Return (x, y) of the center of cell containing provided text 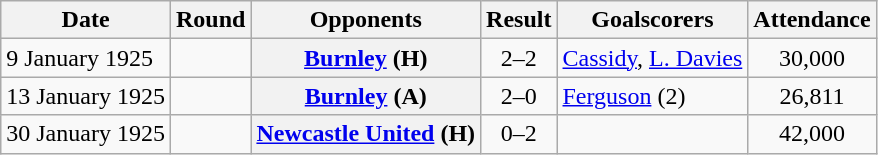
26,811 (812, 96)
Ferguson (2) (652, 96)
Date (86, 20)
13 January 1925 (86, 96)
Attendance (812, 20)
Newcastle United (H) (366, 134)
42,000 (812, 134)
9 January 1925 (86, 58)
30,000 (812, 58)
2–0 (519, 96)
Cassidy, L. Davies (652, 58)
2–2 (519, 58)
Result (519, 20)
Round (210, 20)
0–2 (519, 134)
Goalscorers (652, 20)
Burnley (H) (366, 58)
Burnley (A) (366, 96)
30 January 1925 (86, 134)
Opponents (366, 20)
